Determine the (x, y) coordinate at the center of the cell enclosing the given text.  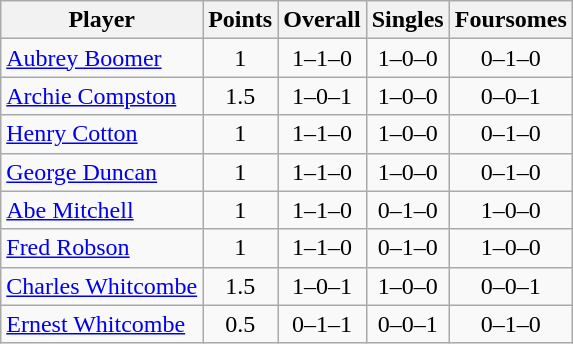
Points (240, 20)
Archie Compston (102, 96)
Aubrey Boomer (102, 58)
Singles (408, 20)
Player (102, 20)
0.5 (240, 324)
Henry Cotton (102, 134)
George Duncan (102, 172)
Abe Mitchell (102, 210)
Overall (322, 20)
0–1–1 (322, 324)
Charles Whitcombe (102, 286)
Fred Robson (102, 248)
Foursomes (510, 20)
Ernest Whitcombe (102, 324)
